For the text-containing cell, return its midpoint in [x, y] coordinate format. 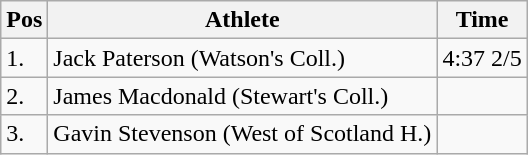
2. [24, 96]
1. [24, 58]
Pos [24, 20]
3. [24, 134]
Athlete [242, 20]
Jack Paterson (Watson's Coll.) [242, 58]
4:37 2/5 [482, 58]
Gavin Stevenson (West of Scotland H.) [242, 134]
Time [482, 20]
James Macdonald (Stewart's Coll.) [242, 96]
